Extract the [x, y] coordinate from the center of the cell holding the provided text.  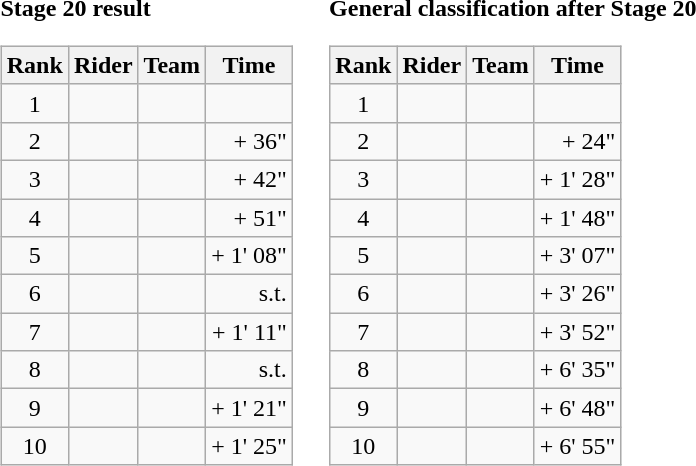
+ 6' 48" [578, 408]
+ 1' 21" [250, 408]
+ 6' 35" [578, 370]
+ 6' 55" [578, 446]
+ 51" [250, 217]
+ 1' 28" [578, 179]
+ 3' 26" [578, 294]
+ 1' 11" [250, 332]
+ 3' 07" [578, 256]
+ 3' 52" [578, 332]
+ 1' 25" [250, 446]
+ 42" [250, 179]
+ 36" [250, 141]
+ 1' 08" [250, 256]
+ 1' 48" [578, 217]
+ 24" [578, 141]
